For the text-containing cell, return its midpoint in [X, Y] coordinate format. 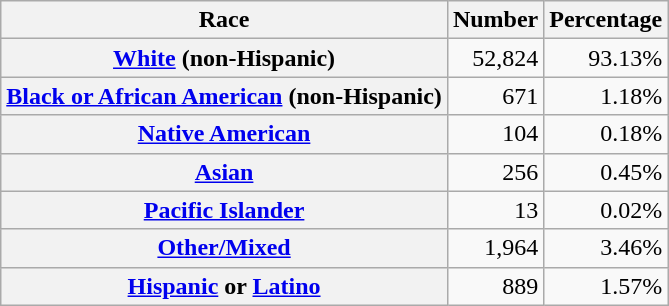
0.45% [606, 172]
256 [495, 172]
3.46% [606, 248]
Black or African American (non-Hispanic) [224, 96]
Race [224, 20]
13 [495, 210]
White (non-Hispanic) [224, 58]
Percentage [606, 20]
1.57% [606, 286]
889 [495, 286]
93.13% [606, 58]
Other/Mixed [224, 248]
Pacific Islander [224, 210]
Asian [224, 172]
52,824 [495, 58]
671 [495, 96]
Native American [224, 134]
0.02% [606, 210]
1.18% [606, 96]
Number [495, 20]
1,964 [495, 248]
104 [495, 134]
0.18% [606, 134]
Hispanic or Latino [224, 286]
